Extract the (X, Y) coordinate from the center of the cell holding the provided text.  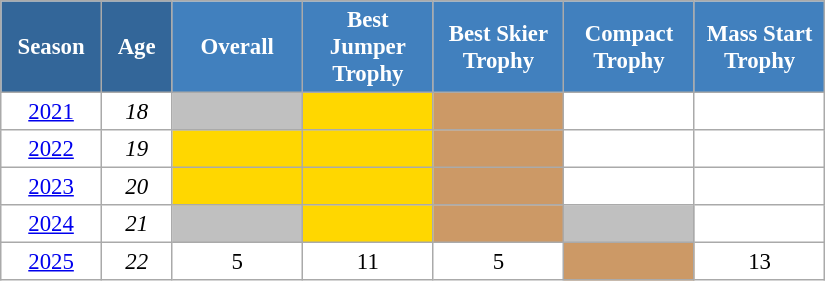
2025 (52, 262)
22 (136, 262)
Age (136, 47)
2021 (52, 112)
18 (136, 112)
2024 (52, 224)
21 (136, 224)
2023 (52, 187)
Season (52, 47)
Best JumperTrophy (368, 47)
Overall (238, 47)
20 (136, 187)
13 (760, 262)
CompactTrophy (630, 47)
11 (368, 262)
Mass StartTrophy (760, 47)
19 (136, 149)
2022 (52, 149)
Best SkierTrophy (498, 47)
